Return [x, y] of the center of cell containing provided text 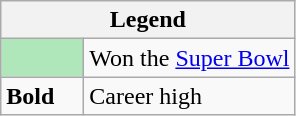
Bold [42, 96]
Legend [148, 20]
Career high [190, 96]
Won the Super Bowl [190, 58]
